Capture the cell that displays the provided text and extract its [X, Y] central coordinate. 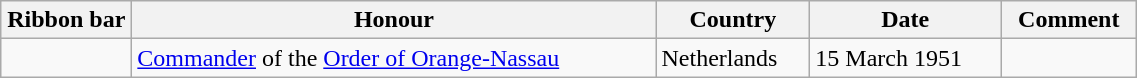
15 March 1951 [906, 58]
Date [906, 20]
Country [733, 20]
Honour [394, 20]
Netherlands [733, 58]
Commander of the Order of Orange-Nassau [394, 58]
Comment [1069, 20]
Ribbon bar [66, 20]
